Identify which cell holds the provided text, then report its [X, Y] central coordinate. 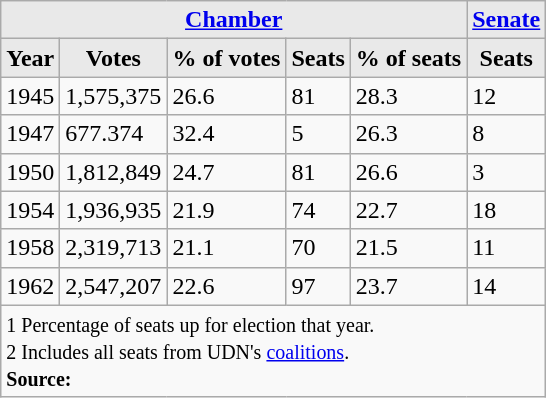
22.7 [408, 210]
Votes [114, 58]
21.1 [226, 248]
12 [506, 96]
Year [30, 58]
Chamber [234, 20]
677.374 [114, 134]
1,936,935 [114, 210]
97 [318, 286]
11 [506, 248]
22.6 [226, 286]
1950 [30, 172]
26.3 [408, 134]
21.5 [408, 248]
28.3 [408, 96]
23.7 [408, 286]
14 [506, 286]
32.4 [226, 134]
1 Percentage of seats up for election that year.2 Includes all seats from UDN's coalitions.Source: [274, 351]
2,547,207 [114, 286]
% of votes [226, 58]
Senate [506, 20]
21.9 [226, 210]
1945 [30, 96]
24.7 [226, 172]
74 [318, 210]
% of seats [408, 58]
8 [506, 134]
2,319,713 [114, 248]
1954 [30, 210]
3 [506, 172]
1,575,375 [114, 96]
1958 [30, 248]
1962 [30, 286]
5 [318, 134]
18 [506, 210]
1947 [30, 134]
1,812,849 [114, 172]
70 [318, 248]
